From the cell containing the given text, extract its center point as (X, Y) coordinate. 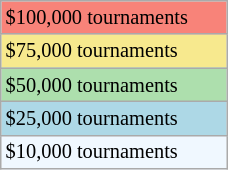
$100,000 tournaments (114, 17)
$10,000 tournaments (114, 152)
$50,000 tournaments (114, 85)
$25,000 tournaments (114, 118)
$75,000 tournaments (114, 51)
